Locate the cell with the specified text and output its [x, y] center coordinate. 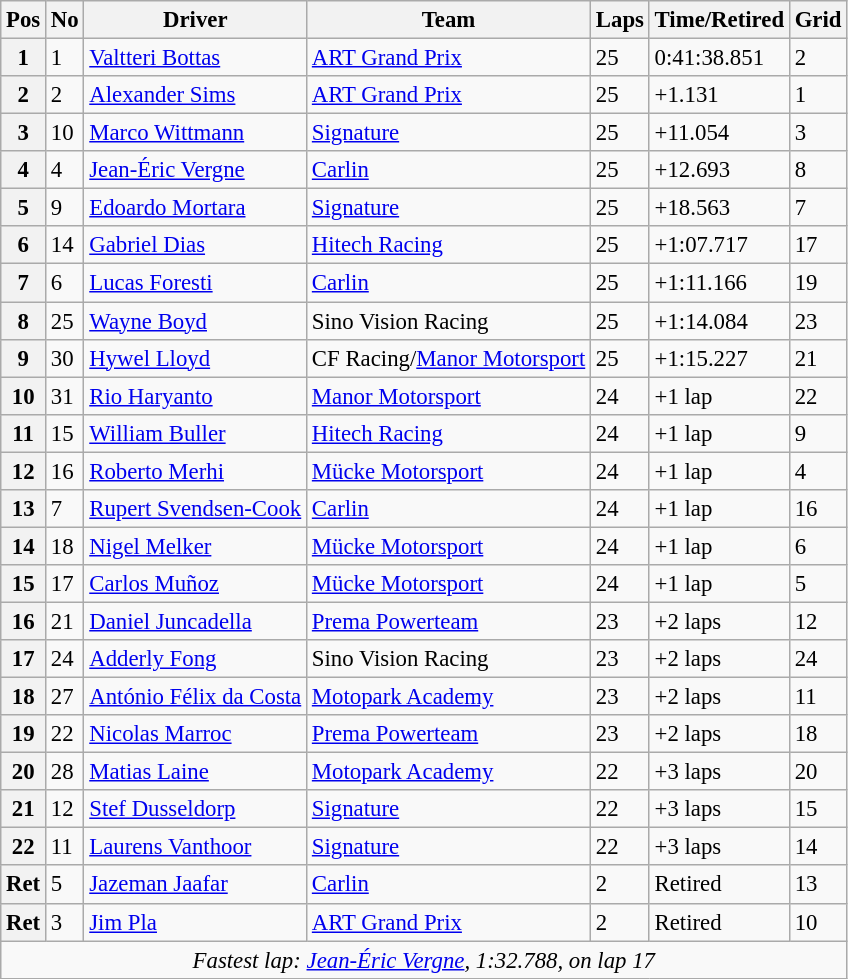
Pos [24, 20]
No [65, 20]
+1.131 [719, 95]
+1:07.717 [719, 245]
Jazeman Jaafar [196, 885]
António Félix da Costa [196, 697]
Gabriel Dias [196, 245]
William Buller [196, 433]
Hywel Lloyd [196, 358]
Manor Motorsport [449, 396]
+11.054 [719, 133]
Fastest lap: Jean-Éric Vergne, 1:32.788, on lap 17 [424, 960]
+12.693 [719, 170]
Rupert Svendsen-Cook [196, 509]
31 [65, 396]
0:41:38.851 [719, 58]
Laps [620, 20]
28 [65, 772]
Team [449, 20]
Matias Laine [196, 772]
Daniel Juncadella [196, 621]
Marco Wittmann [196, 133]
Lucas Foresti [196, 283]
30 [65, 358]
Grid [818, 20]
Driver [196, 20]
Valtteri Bottas [196, 58]
+18.563 [719, 208]
+1:11.166 [719, 283]
Stef Dusseldorp [196, 809]
Edoardo Mortara [196, 208]
Time/Retired [719, 20]
27 [65, 697]
CF Racing/Manor Motorsport [449, 358]
Alexander Sims [196, 95]
Rio Haryanto [196, 396]
Laurens Vanthoor [196, 847]
Jean-Éric Vergne [196, 170]
Nicolas Marroc [196, 734]
Nigel Melker [196, 546]
Adderly Fong [196, 659]
Carlos Muñoz [196, 584]
Roberto Merhi [196, 471]
Jim Pla [196, 922]
+1:14.084 [719, 321]
+1:15.227 [719, 358]
Wayne Boyd [196, 321]
